Pinpoint the cell where the given text exists, returning its (x, y) midpoint coordinate. 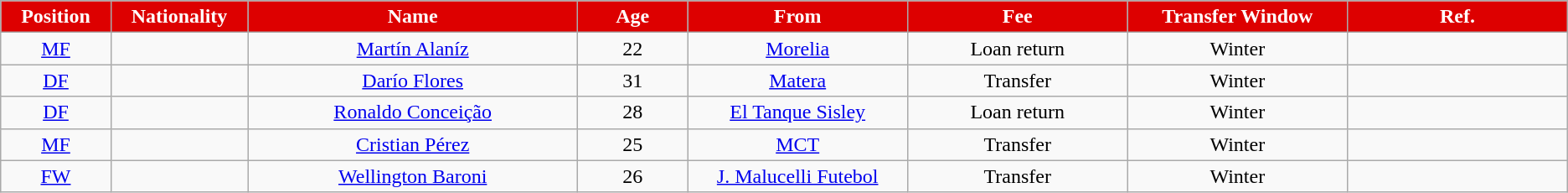
Transfer Window (1238, 17)
Nationality (179, 17)
Name (413, 17)
El Tanque Sisley (797, 112)
Cristian Pérez (413, 144)
Morelia (797, 49)
Ronaldo Conceição (413, 112)
Age (633, 17)
Position (56, 17)
Matera (797, 81)
MCT (797, 144)
Ref. (1457, 17)
From (797, 17)
Martín Alaníz (413, 49)
J. Malucelli Futebol (797, 176)
28 (633, 112)
31 (633, 81)
Darío Flores (413, 81)
25 (633, 144)
22 (633, 49)
FW (56, 176)
26 (633, 176)
Wellington Baroni (413, 176)
Fee (1017, 17)
